Output the (x, y) coordinate of the center of the cell containing the given text.  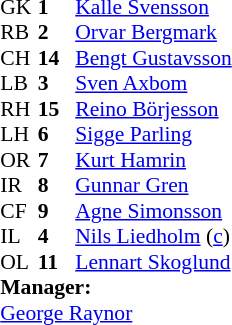
6 (57, 135)
Nils Liedholm (c) (154, 237)
Reino Börjesson (154, 109)
RB (19, 33)
CH (19, 58)
Sven Axbom (154, 83)
LB (19, 83)
Bengt Gustavsson (154, 58)
2 (57, 33)
9 (57, 211)
CF (19, 211)
14 (57, 58)
Lennart Skoglund (154, 262)
Gunnar Gren (154, 185)
Sigge Parling (154, 135)
IR (19, 185)
4 (57, 237)
RH (19, 109)
15 (57, 109)
Kurt Hamrin (154, 160)
Manager: (116, 287)
7 (57, 160)
IL (19, 237)
OL (19, 262)
LH (19, 135)
3 (57, 83)
Agne Simonsson (154, 211)
Orvar Bergmark (154, 33)
OR (19, 160)
8 (57, 185)
11 (57, 262)
